Output the [X, Y] coordinate of the center of the cell containing the given text.  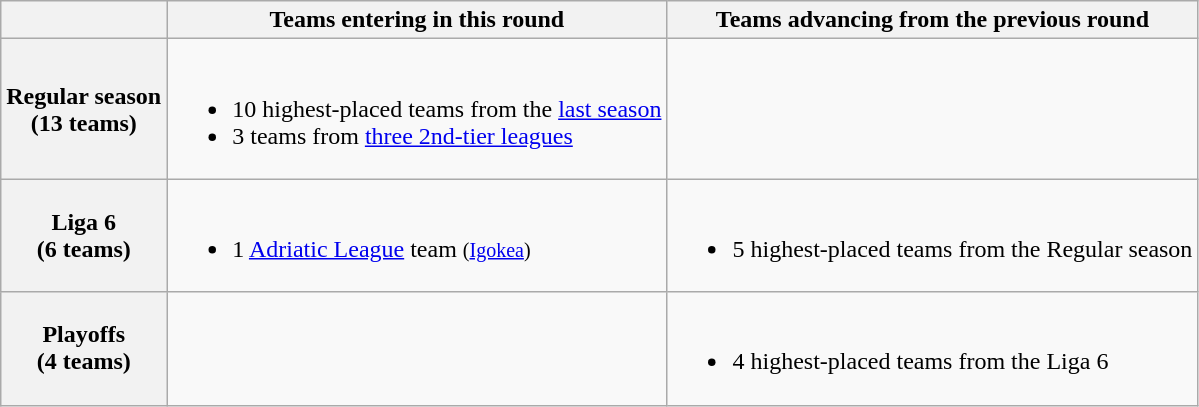
Teams entering in this round [417, 20]
10 highest-placed teams from the last season3 teams from three 2nd-tier leagues [417, 109]
Liga 6(6 teams) [84, 236]
1 Adriatic League team (Igokea) [417, 236]
Regular season(13 teams) [84, 109]
Teams advancing from the previous round [932, 20]
4 highest-placed teams from the Liga 6 [932, 348]
Playoffs(4 teams) [84, 348]
5 highest-placed teams from the Regular season [932, 236]
